Scan for the cell matching the given text and deliver its [X, Y] coordinate at center. 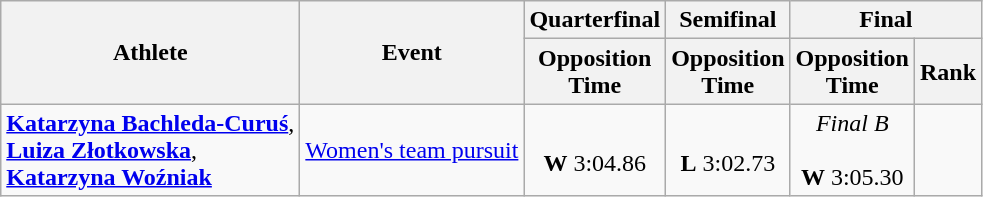
Quarterfinal [595, 20]
L 3:02.73 [728, 150]
Katarzyna Bachleda-Curuś,Luiza Złotkowska,Katarzyna Woźniak [150, 150]
Event [412, 52]
Women's team pursuit [412, 150]
Rank [948, 72]
W 3:04.86 [595, 150]
Athlete [150, 52]
Final [886, 20]
Semifinal [728, 20]
Final B W 3:05.30 [852, 150]
